Extract the [x, y] coordinate from the center of the cell holding the provided text.  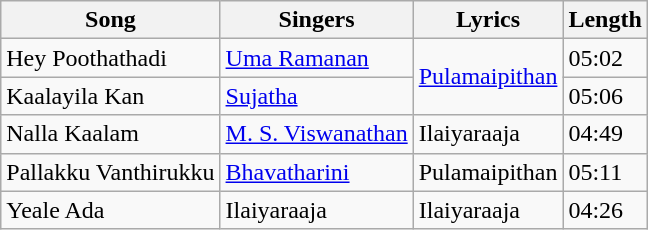
05:11 [605, 172]
Pallakku Vanthirukku [110, 172]
04:49 [605, 134]
04:26 [605, 210]
Song [110, 20]
Lyrics [488, 20]
Kaalayila Kan [110, 96]
Uma Ramanan [316, 58]
05:06 [605, 96]
Yeale Ada [110, 210]
05:02 [605, 58]
M. S. Viswanathan [316, 134]
Sujatha [316, 96]
Singers [316, 20]
Length [605, 20]
Bhavatharini [316, 172]
Nalla Kaalam [110, 134]
Hey Poothathadi [110, 58]
